Return [X, Y] of the center of cell containing provided text 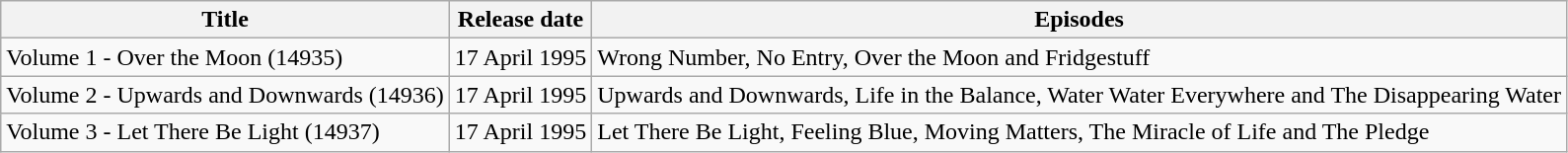
Release date [520, 20]
Upwards and Downwards, Life in the Balance, Water Water Everywhere and The Disappearing Water [1080, 95]
Volume 2 - Upwards and Downwards (14936) [225, 95]
Volume 3 - Let There Be Light (14937) [225, 132]
Volume 1 - Over the Moon (14935) [225, 57]
Episodes [1080, 20]
Wrong Number, No Entry, Over the Moon and Fridgestuff [1080, 57]
Let There Be Light, Feeling Blue, Moving Matters, The Miracle of Life and The Pledge [1080, 132]
Title [225, 20]
